Extract the [X, Y] coordinate from the center of the cell holding the provided text.  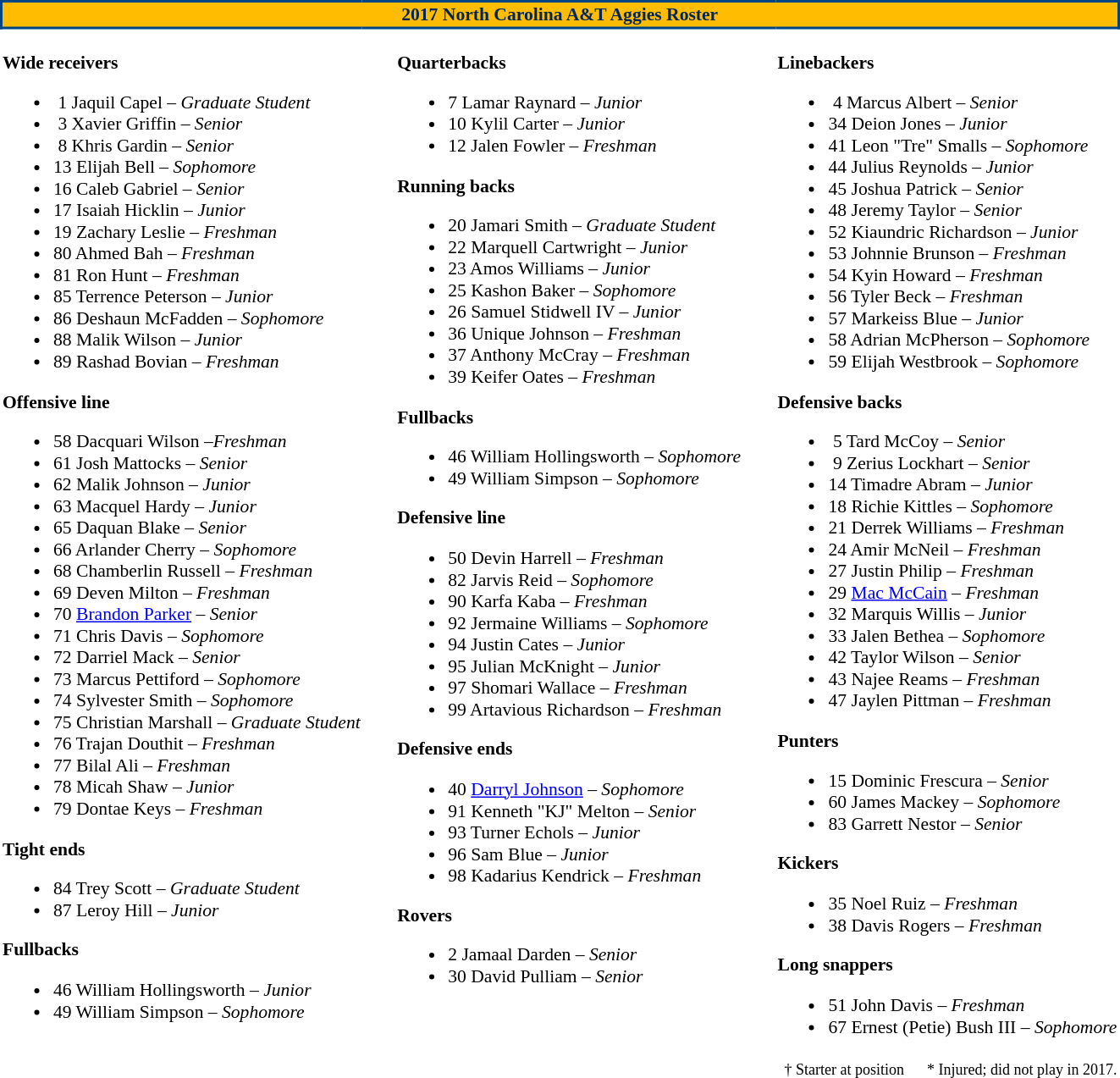
2017 North Carolina A&T Aggies Roster [560, 15]
